For the text-containing cell, return its midpoint in (X, Y) coordinate format. 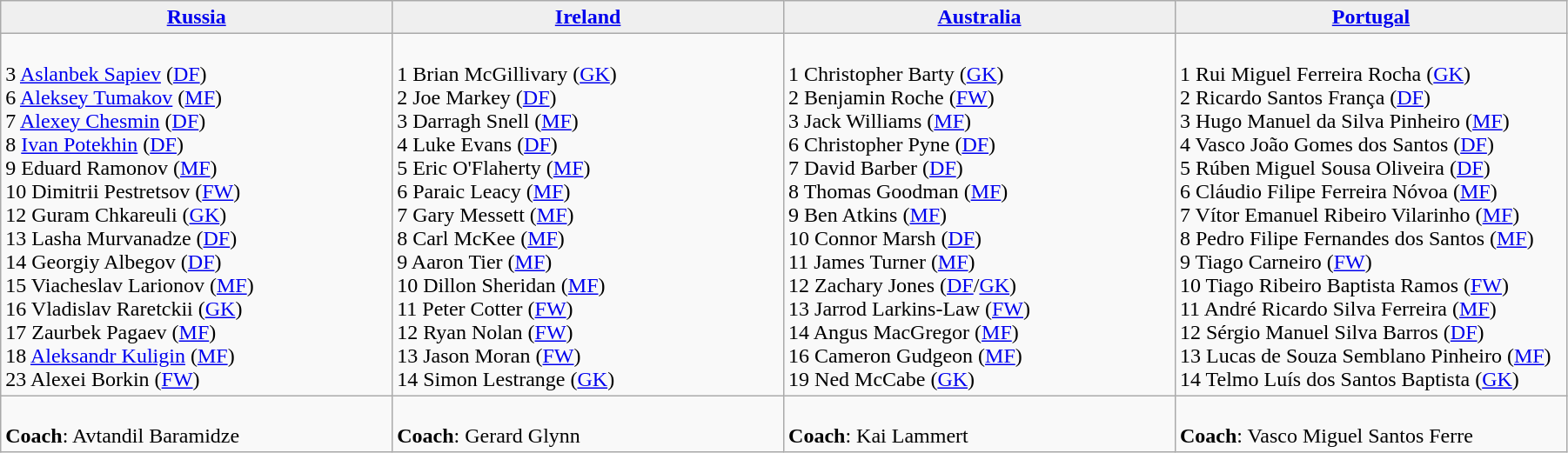
Coach: Avtandil Baramidze (197, 424)
Coach: Gerard Glynn (588, 424)
Coach: Kai Lammert (980, 424)
Coach: Vasco Miguel Santos Ferre (1370, 424)
Ireland (588, 17)
Russia (197, 17)
Australia (980, 17)
Portugal (1370, 17)
